Find where the given text appears and provide that cell's center as [x, y] coordinate. 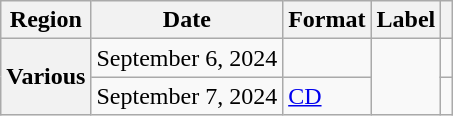
September 6, 2024 [187, 58]
Various [46, 77]
Label [406, 20]
Date [187, 20]
CD [327, 96]
Format [327, 20]
Region [46, 20]
September 7, 2024 [187, 96]
